Locate the cell with the specified text and output its [x, y] center coordinate. 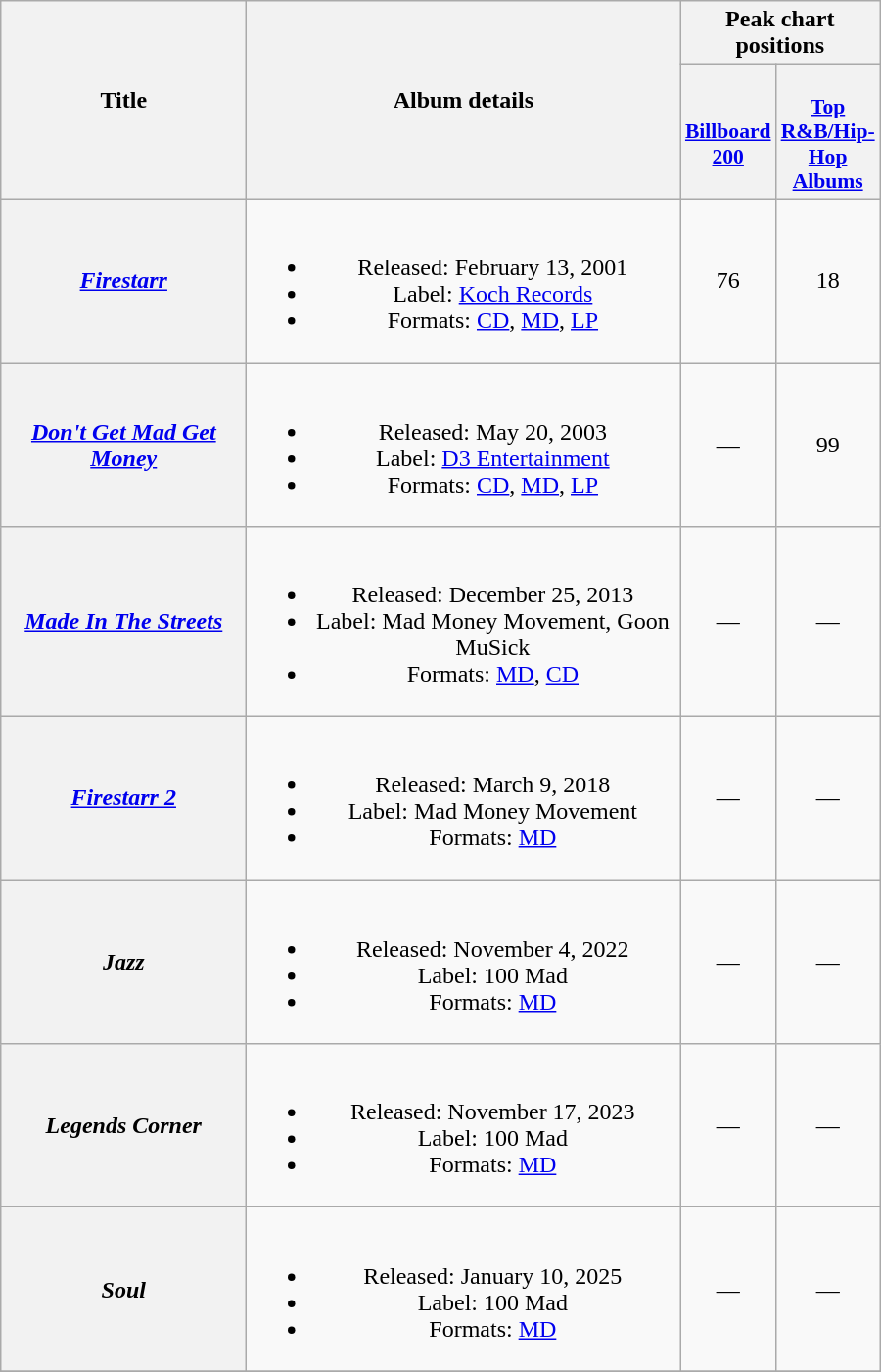
Firestarr 2 [123, 799]
Legends Corner [123, 1126]
Released: November 4, 2022Label: 100 MadFormats: MD [464, 962]
Top R&B/Hip-Hop Albums [828, 132]
Firestarr [123, 280]
Made In The Streets [123, 622]
Released: December 25, 2013Label: Mad Money Movement, Goon MuSickFormats: MD, CD [464, 622]
Released: February 13, 2001Label: Koch RecordsFormats: CD, MD, LP [464, 280]
Title [123, 100]
99 [828, 445]
Released: January 10, 2025Label: 100 MadFormats: MD [464, 1289]
Billboard 200 [728, 132]
Album details [464, 100]
Jazz [123, 962]
Released: March 9, 2018Label: Mad Money MovementFormats: MD [464, 799]
76 [728, 280]
Soul [123, 1289]
Peak chart positions [780, 33]
18 [828, 280]
Don't Get Mad Get Money [123, 445]
Released: November 17, 2023Label: 100 MadFormats: MD [464, 1126]
Released: May 20, 2003Label: D3 EntertainmentFormats: CD, MD, LP [464, 445]
